Find where the given text appears and provide that cell's center as [x, y] coordinate. 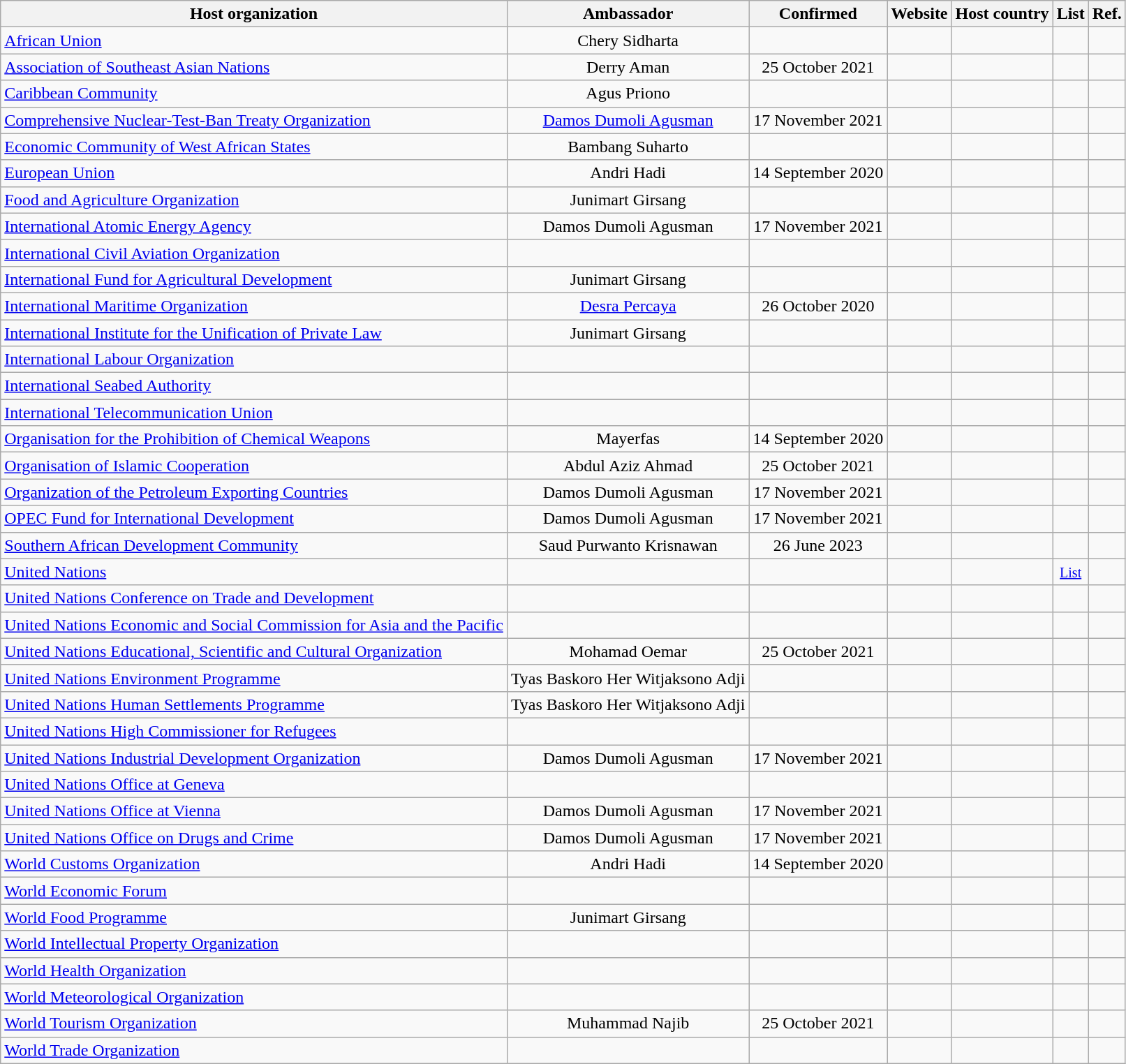
United Nations Industrial Development Organization [254, 758]
World Intellectual Property Organization [254, 944]
OPEC Fund for International Development [254, 519]
World Customs Organization [254, 864]
International Telecommunication Union [254, 413]
International Atomic Energy Agency [254, 226]
Organisation of Islamic Cooperation [254, 466]
Derry Aman [628, 67]
Mohamad Oemar [628, 651]
World Trade Organization [254, 1050]
Ambassador [628, 14]
Muhammad Najib [628, 1024]
Saud Purwanto Krisnawan [628, 545]
World Health Organization [254, 970]
Organisation for the Prohibition of Chemical Weapons [254, 439]
Ref. [1107, 14]
World Food Programme [254, 917]
Desra Percaya [628, 306]
Website [919, 14]
World Economic Forum [254, 891]
Agus Priono [628, 94]
United Nations High Commissioner for Refugees [254, 731]
Abdul Aziz Ahmad [628, 466]
Organization of the Petroleum Exporting Countries [254, 492]
United Nations Economic and Social Commission for Asia and the Pacific [254, 625]
Bambang Suharto [628, 147]
International Maritime Organization [254, 306]
United Nations Office at Vienna [254, 811]
26 October 2020 [818, 306]
World Tourism Organization [254, 1024]
Caribbean Community [254, 94]
International Institute for the Unification of Private Law [254, 333]
International Seabed Authority [254, 386]
Comprehensive Nuclear-Test-Ban Treaty Organization [254, 120]
International Civil Aviation Organization [254, 253]
United Nations Conference on Trade and Development [254, 598]
United Nations Educational, Scientific and Cultural Organization [254, 651]
Mayerfas [628, 439]
European Union [254, 173]
United Nations Environment Programme [254, 678]
Host country [1002, 14]
Confirmed [818, 14]
Association of Southeast Asian Nations [254, 67]
African Union [254, 40]
26 June 2023 [818, 545]
World Meteorological Organization [254, 997]
Food and Agriculture Organization [254, 200]
Chery Sidharta [628, 40]
United Nations [254, 572]
Host organization [254, 14]
United Nations Human Settlements Programme [254, 704]
Economic Community of West African States [254, 147]
United Nations Office at Geneva [254, 785]
Southern African Development Community [254, 545]
International Fund for Agricultural Development [254, 279]
International Labour Organization [254, 360]
United Nations Office on Drugs and Crime [254, 838]
